Pinpoint the cell where the given text exists, returning its [X, Y] midpoint coordinate. 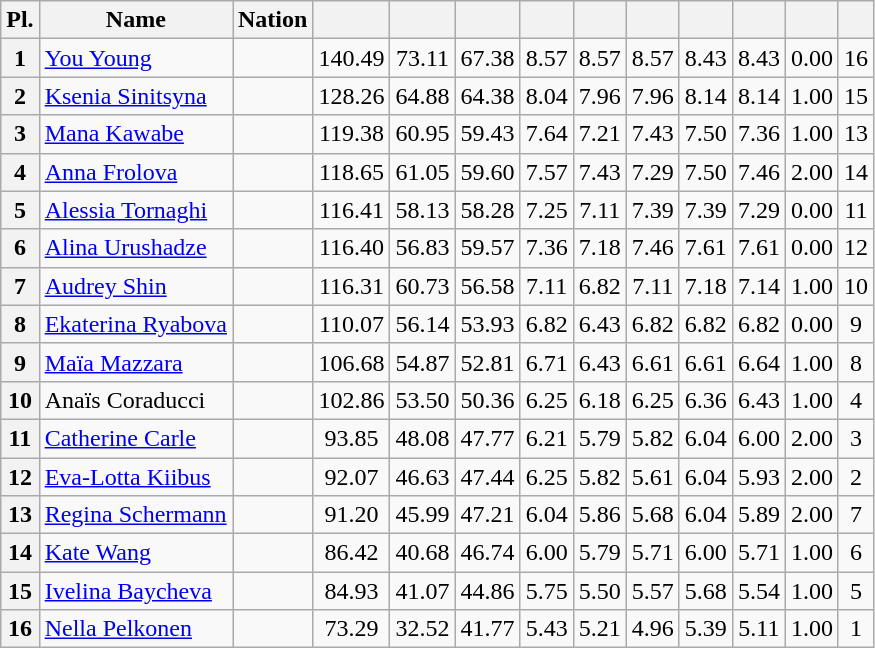
Maïa Mazzara [136, 362]
47.44 [488, 477]
86.42 [352, 553]
Anna Frolova [136, 172]
5.50 [600, 591]
Alessia Tornaghi [136, 210]
102.86 [352, 400]
84.93 [352, 591]
53.50 [422, 400]
59.43 [488, 134]
Catherine Carle [136, 438]
5.61 [652, 477]
Kate Wang [136, 553]
5.75 [546, 591]
5.57 [652, 591]
56.58 [488, 286]
56.83 [422, 248]
56.14 [422, 324]
58.13 [422, 210]
5.43 [546, 629]
92.07 [352, 477]
6.18 [600, 400]
6.21 [546, 438]
7.25 [546, 210]
Mana Kawabe [136, 134]
6.71 [546, 362]
5.86 [600, 515]
6.64 [758, 362]
59.60 [488, 172]
Pl. [20, 20]
Nation [272, 20]
73.29 [352, 629]
5.21 [600, 629]
58.28 [488, 210]
32.52 [422, 629]
116.41 [352, 210]
Anaïs Coraducci [136, 400]
119.38 [352, 134]
Audrey Shin [136, 286]
Nella Pelkonen [136, 629]
5.39 [706, 629]
5.54 [758, 591]
60.73 [422, 286]
Ivelina Baycheva [136, 591]
47.77 [488, 438]
93.85 [352, 438]
Name [136, 20]
5.93 [758, 477]
64.38 [488, 96]
46.74 [488, 553]
8.04 [546, 96]
40.68 [422, 553]
7.64 [546, 134]
You Young [136, 58]
116.31 [352, 286]
Ksenia Sinitsyna [136, 96]
41.07 [422, 591]
116.40 [352, 248]
118.65 [352, 172]
91.20 [352, 515]
128.26 [352, 96]
Ekaterina Ryabova [136, 324]
47.21 [488, 515]
59.57 [488, 248]
53.93 [488, 324]
5.89 [758, 515]
60.95 [422, 134]
140.49 [352, 58]
46.63 [422, 477]
44.86 [488, 591]
106.68 [352, 362]
45.99 [422, 515]
6.36 [706, 400]
67.38 [488, 58]
110.07 [352, 324]
52.81 [488, 362]
73.11 [422, 58]
61.05 [422, 172]
50.36 [488, 400]
41.77 [488, 629]
7.57 [546, 172]
7.21 [600, 134]
Eva-Lotta Kiibus [136, 477]
Alina Urushadze [136, 248]
48.08 [422, 438]
54.87 [422, 362]
64.88 [422, 96]
7.14 [758, 286]
4.96 [652, 629]
5.11 [758, 629]
Regina Schermann [136, 515]
